Identify which cell holds the provided text, then report its [X, Y] central coordinate. 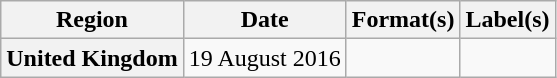
Region [92, 20]
Label(s) [508, 20]
United Kingdom [92, 58]
Date [264, 20]
19 August 2016 [264, 58]
Format(s) [403, 20]
